Identify which cell holds the provided text, then report its [x, y] central coordinate. 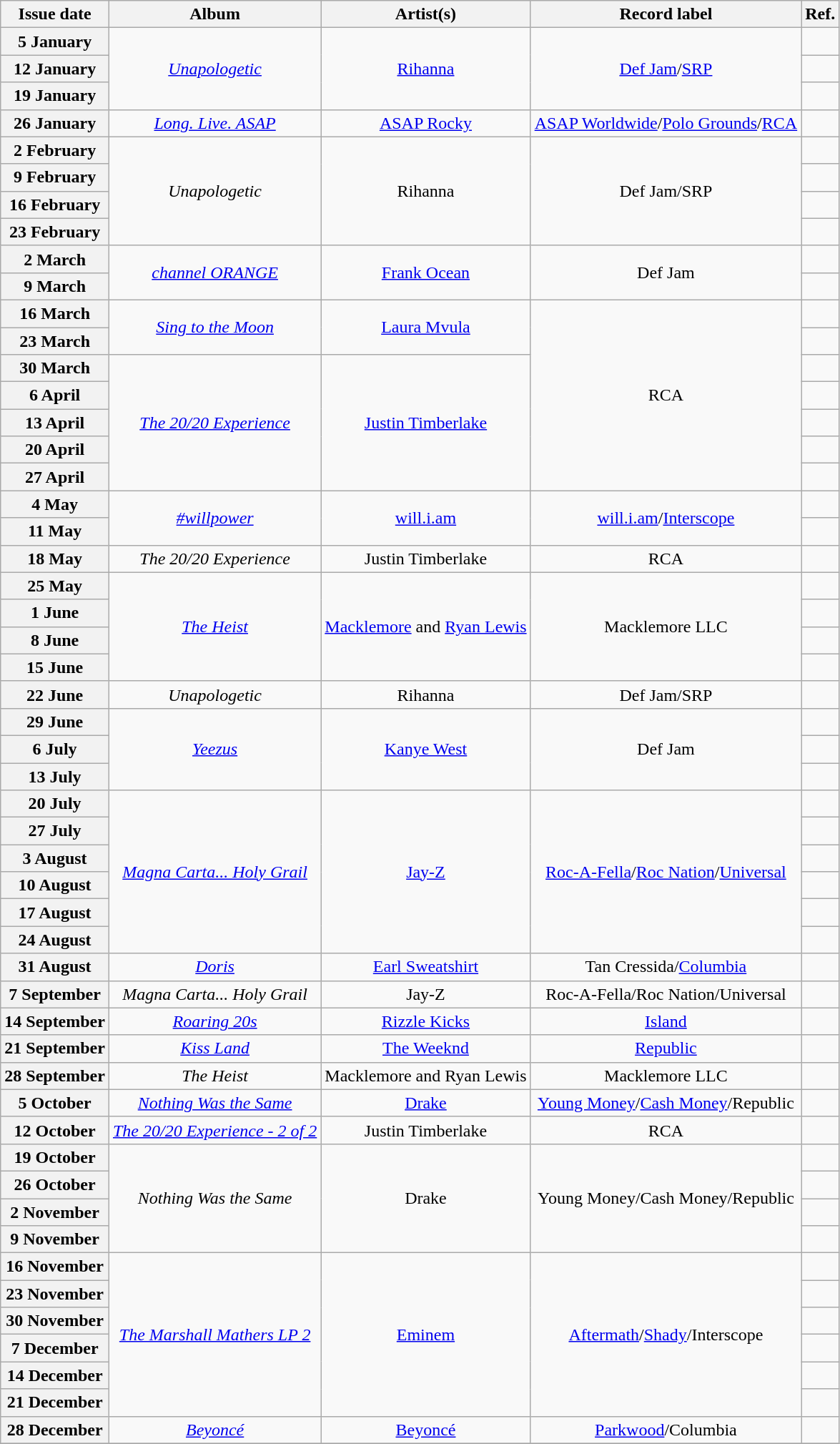
22 June [55, 694]
Republic [666, 1048]
9 November [55, 1239]
30 November [55, 1321]
16 February [55, 205]
27 July [55, 831]
27 April [55, 477]
6 April [55, 396]
11 May [55, 531]
Yeezus [214, 749]
13 July [55, 776]
23 February [55, 232]
Frank Ocean [426, 272]
12 January [55, 69]
Album [214, 14]
28 December [55, 1430]
5 January [55, 41]
Long. Live. ASAP [214, 123]
4 May [55, 504]
5 October [55, 1103]
23 November [55, 1294]
12 October [55, 1130]
13 April [55, 423]
20 July [55, 804]
will.i.am/Interscope [666, 518]
Doris [214, 967]
channel ORANGE [214, 272]
21 December [55, 1403]
19 October [55, 1157]
Issue date [55, 14]
30 March [55, 368]
Artist(s) [426, 14]
9 March [55, 286]
18 May [55, 559]
3 August [55, 858]
Kanye West [426, 749]
15 June [55, 667]
The 20/20 Experience - 2 of 2 [214, 1130]
1 June [55, 613]
10 August [55, 885]
2 November [55, 1212]
14 September [55, 1021]
Parkwood/Columbia [666, 1430]
Laura Mvula [426, 327]
will.i.am [426, 518]
23 March [55, 341]
19 January [55, 96]
Sing to the Moon [214, 327]
Aftermath/Shady/Interscope [666, 1335]
2 February [55, 150]
Eminem [426, 1335]
28 September [55, 1076]
Island [666, 1021]
Kiss Land [214, 1048]
16 March [55, 313]
The Marshall Mathers LP 2 [214, 1335]
20 April [55, 450]
Roaring 20s [214, 1021]
ASAP Rocky [426, 123]
8 June [55, 640]
24 August [55, 940]
7 December [55, 1348]
9 February [55, 177]
The Weeknd [426, 1048]
16 November [55, 1267]
26 October [55, 1184]
2 March [55, 259]
6 July [55, 749]
Record label [666, 14]
31 August [55, 967]
21 September [55, 1048]
#willpower [214, 518]
ASAP Worldwide/Polo Grounds/RCA [666, 123]
26 January [55, 123]
14 December [55, 1375]
17 August [55, 913]
Ref. [821, 14]
29 June [55, 722]
Earl Sweatshirt [426, 967]
Rizzle Kicks [426, 1021]
7 September [55, 994]
25 May [55, 586]
Tan Cressida/Columbia [666, 967]
